Search for the cell housing the specified text and yield its (X, Y) center coordinate. 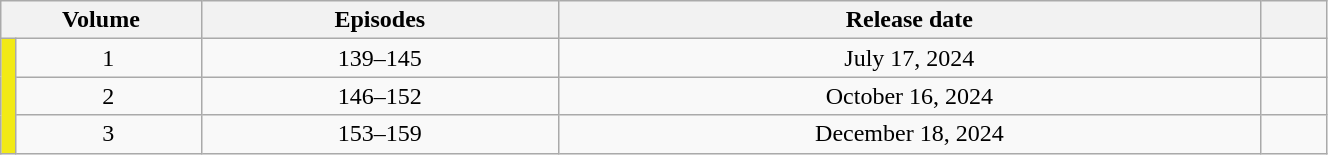
October 16, 2024 (910, 96)
Volume (101, 20)
146–152 (380, 96)
1 (108, 58)
Episodes (380, 20)
3 (108, 134)
July 17, 2024 (910, 58)
139–145 (380, 58)
Release date (910, 20)
153–159 (380, 134)
2 (108, 96)
December 18, 2024 (910, 134)
